Pinpoint the cell where the given text exists, returning its (X, Y) midpoint coordinate. 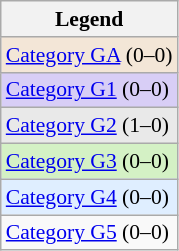
Category G1 (0–0) (90, 90)
Category G3 (0–0) (90, 162)
Category G5 (0–0) (90, 233)
Category GA (0–0) (90, 55)
Legend (90, 19)
Category G2 (1–0) (90, 126)
Category G4 (0–0) (90, 197)
